Scan for the cell matching the given text and deliver its [x, y] coordinate at center. 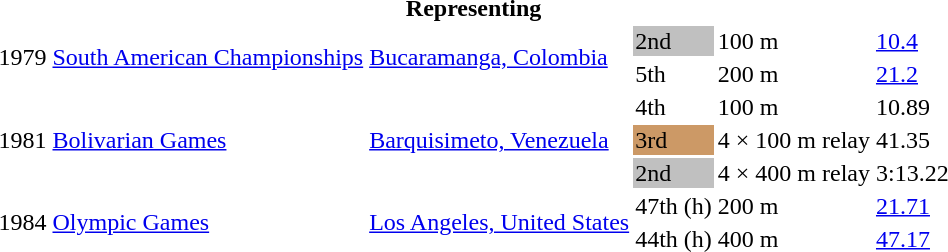
Bucaramanga, Colombia [500, 58]
47th (h) [674, 206]
Barquisimeto, Venezuela [500, 140]
4th [674, 107]
3rd [674, 140]
5th [674, 74]
Bolivarian Games [208, 140]
4 × 100 m relay [794, 140]
South American Championships [208, 58]
4 × 400 m relay [794, 173]
